Search for the cell housing the specified text and yield its [X, Y] center coordinate. 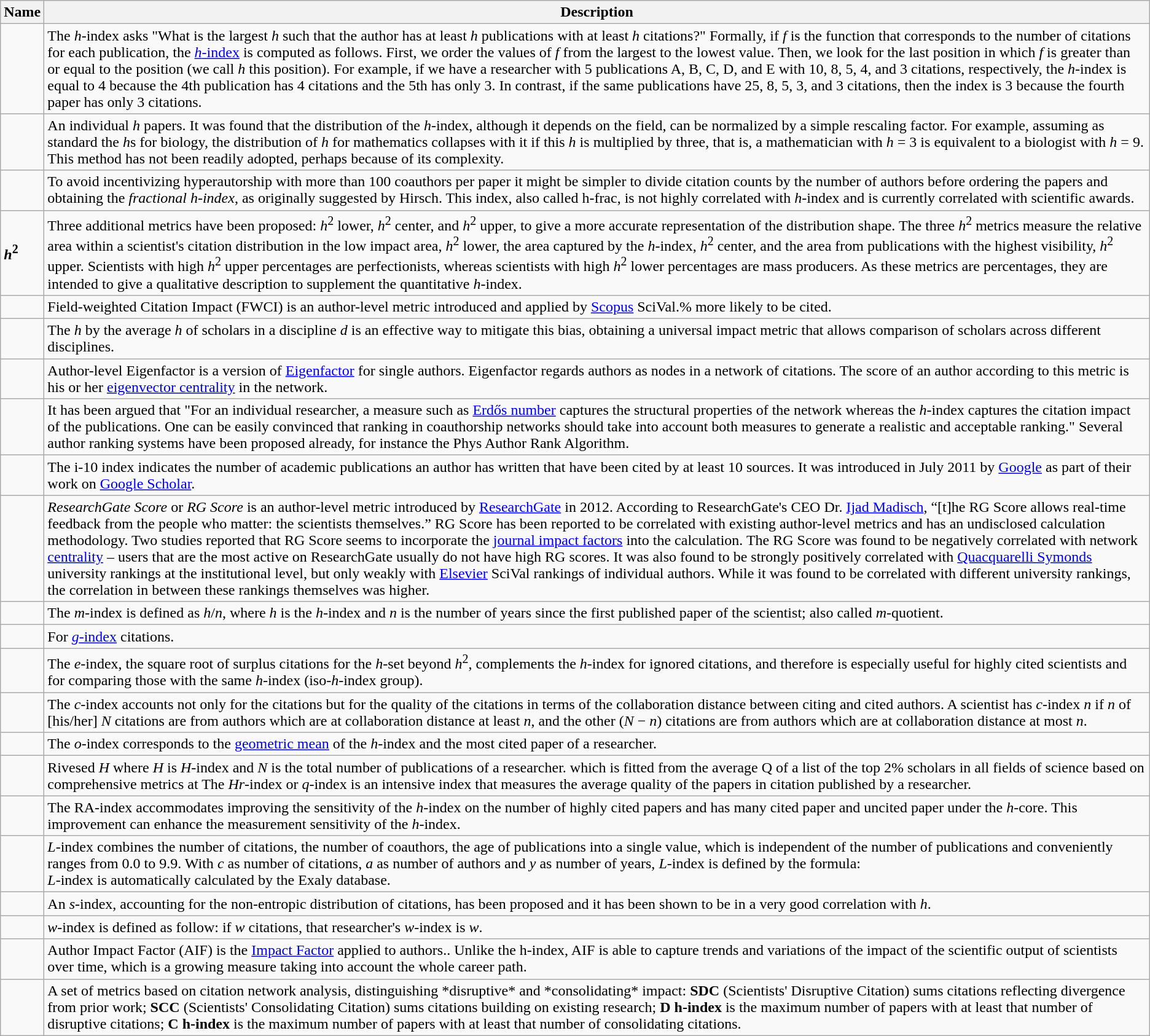
The o-index corresponds to the geometric mean of the h-index and the most cited paper of a researcher. [597, 744]
h2 [22, 253]
Name [22, 12]
For g-index citations. [597, 637]
Field-weighted Citation Impact (FWCI) is an author-level metric introduced and applied by Scopus SciVal.% more likely to be cited. [597, 307]
w-index is defined as follow: if w citations, that researcher's w-index is w. [597, 927]
Description [597, 12]
